Find where the given text appears and provide that cell's center as (X, Y) coordinate. 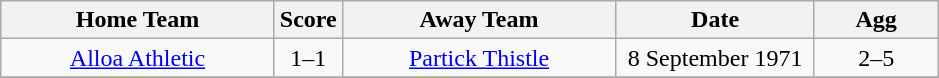
Date (716, 20)
2–5 (876, 58)
Home Team (138, 20)
8 September 1971 (716, 58)
Partick Thistle (479, 58)
Away Team (479, 20)
Score (308, 20)
1–1 (308, 58)
Alloa Athletic (138, 58)
Agg (876, 20)
